Provide the [X, Y] coordinate of the cell's center where the given text is located.  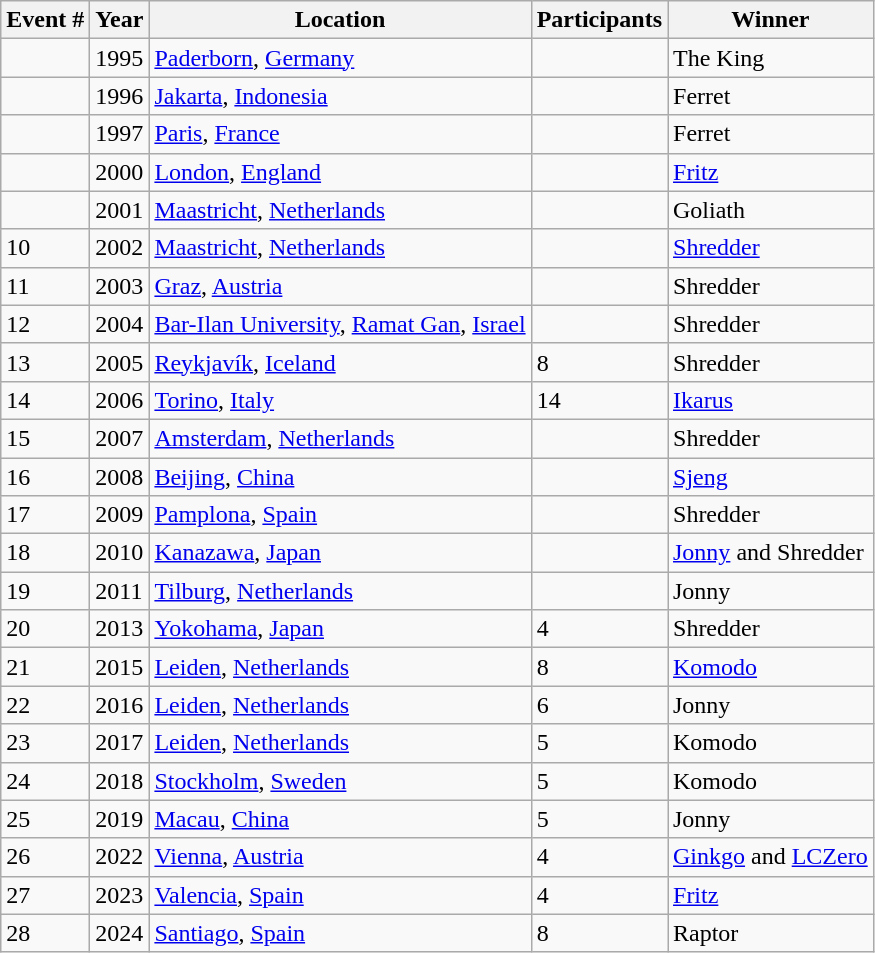
Macau, China [340, 819]
17 [46, 515]
2002 [120, 248]
2006 [120, 400]
Winner [771, 20]
25 [46, 819]
27 [46, 895]
Valencia, Spain [340, 895]
1997 [120, 134]
Event # [46, 20]
Kanazawa, Japan [340, 553]
2009 [120, 515]
Goliath [771, 210]
28 [46, 933]
2016 [120, 705]
Reykjavík, Iceland [340, 362]
2001 [120, 210]
11 [46, 286]
21 [46, 667]
The King [771, 58]
2024 [120, 933]
2022 [120, 857]
15 [46, 438]
Jakarta, Indonesia [340, 96]
Year [120, 20]
Yokohama, Japan [340, 629]
2011 [120, 591]
Graz, Austria [340, 286]
2018 [120, 781]
22 [46, 705]
Jonny and Shredder [771, 553]
Santiago, Spain [340, 933]
1996 [120, 96]
Amsterdam, Netherlands [340, 438]
16 [46, 477]
2010 [120, 553]
2015 [120, 667]
13 [46, 362]
20 [46, 629]
19 [46, 591]
Tilburg, Netherlands [340, 591]
2005 [120, 362]
2007 [120, 438]
2023 [120, 895]
Sjeng [771, 477]
Raptor [771, 933]
12 [46, 324]
26 [46, 857]
Vienna, Austria [340, 857]
2013 [120, 629]
1995 [120, 58]
2000 [120, 172]
2019 [120, 819]
Stockholm, Sweden [340, 781]
Location [340, 20]
18 [46, 553]
24 [46, 781]
2017 [120, 743]
Bar-Ilan University, Ramat Gan, Israel [340, 324]
Ikarus [771, 400]
Pamplona, Spain [340, 515]
Ginkgo and LCZero [771, 857]
2008 [120, 477]
10 [46, 248]
23 [46, 743]
6 [599, 705]
2004 [120, 324]
Paderborn, Germany [340, 58]
2003 [120, 286]
London, England [340, 172]
Participants [599, 20]
Beijing, China [340, 477]
Paris, France [340, 134]
Torino, Italy [340, 400]
